Search for the cell housing the specified text and yield its (x, y) center coordinate. 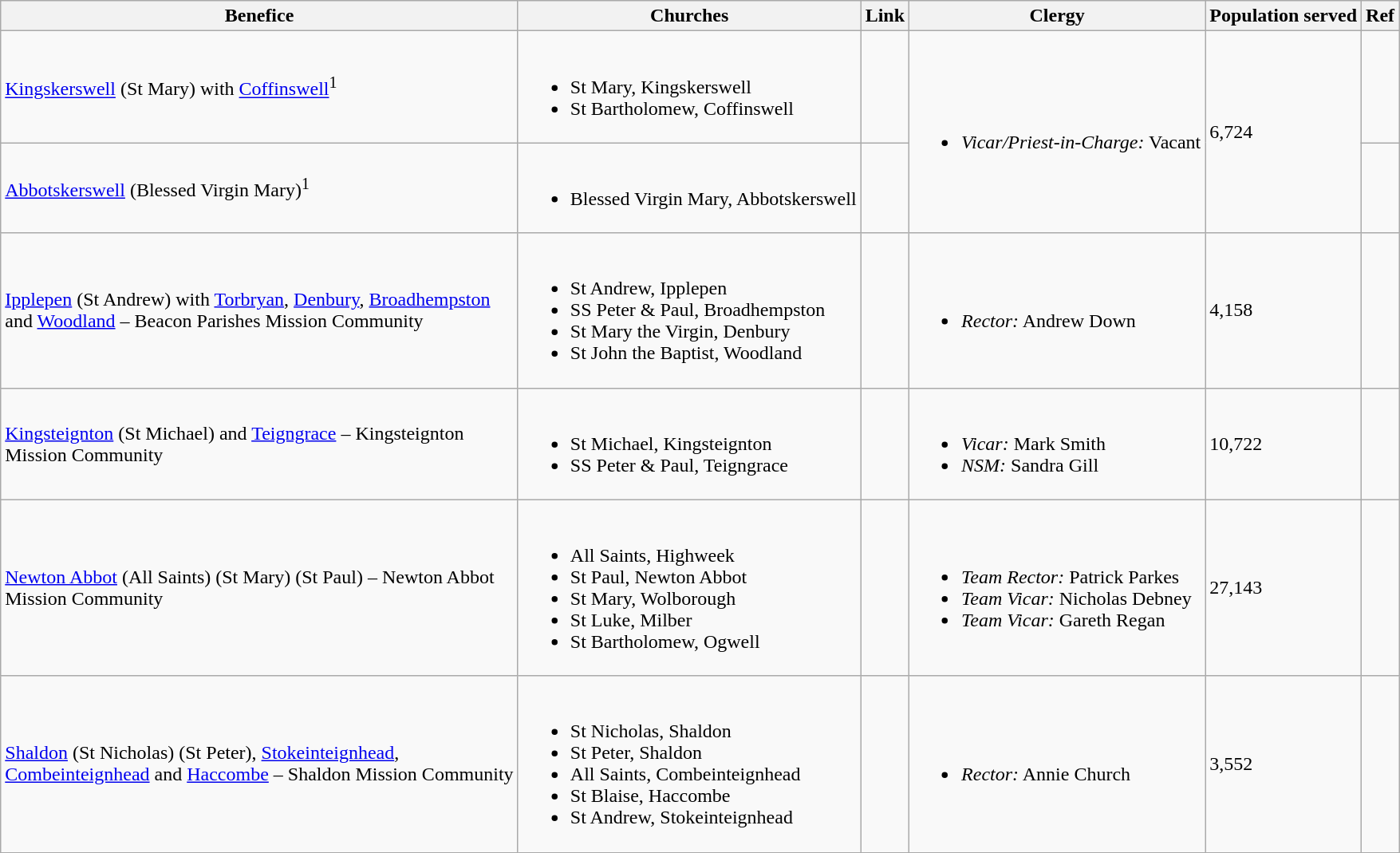
Blessed Virgin Mary, Abbotskerswell (689, 188)
St Andrew, IpplepenSS Peter & Paul, BroadhempstonSt Mary the Virgin, DenburySt John the Baptist, Woodland (689, 310)
Newton Abbot (All Saints) (St Mary) (St Paul) – Newton Abbot Mission Community (260, 587)
Kingsteignton (St Michael) and Teigngrace – Kingsteignton Mission Community (260, 444)
Rector: Annie Church (1058, 764)
Rector: Andrew Down (1058, 310)
Ref (1380, 16)
St Nicholas, ShaldonSt Peter, ShaldonAll Saints, CombeinteignheadSt Blaise, HaccombeSt Andrew, Stokeinteignhead (689, 764)
All Saints, HighweekSt Paul, Newton AbbotSt Mary, WolboroughSt Luke, MilberSt Bartholomew, Ogwell (689, 587)
Vicar: Mark SmithNSM: Sandra Gill (1058, 444)
Clergy (1058, 16)
Vicar/Priest-in-Charge: Vacant (1058, 132)
Ipplepen (St Andrew) with Torbryan, Denbury, Broadhempston and Woodland – Beacon Parishes Mission Community (260, 310)
Abbotskerswell (Blessed Virgin Mary)1 (260, 188)
Population served (1284, 16)
Link (885, 16)
10,722 (1284, 444)
Shaldon (St Nicholas) (St Peter), Stokeinteignhead, Combeinteignhead and Haccombe – Shaldon Mission Community (260, 764)
Benefice (260, 16)
4,158 (1284, 310)
St Mary, KingskerswellSt Bartholomew, Coffinswell (689, 87)
27,143 (1284, 587)
6,724 (1284, 132)
Team Rector: Patrick ParkesTeam Vicar: Nicholas DebneyTeam Vicar: Gareth Regan (1058, 587)
Churches (689, 16)
St Michael, KingsteigntonSS Peter & Paul, Teigngrace (689, 444)
3,552 (1284, 764)
Kingskerswell (St Mary) with Coffinswell1 (260, 87)
